Provide the (X, Y) coordinate of the cell's center where the given text is located.  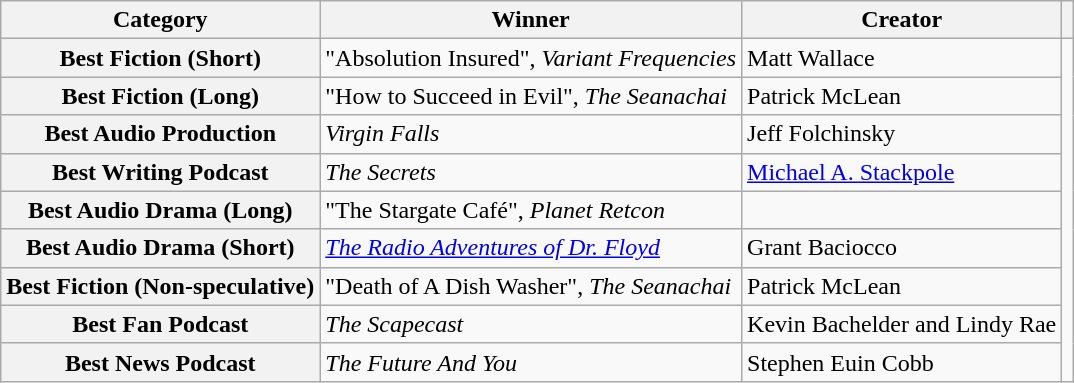
Grant Baciocco (902, 248)
Jeff Folchinsky (902, 134)
Stephen Euin Cobb (902, 362)
Matt Wallace (902, 58)
"Death of A Dish Washer", The Seanachai (531, 286)
"Absolution Insured", Variant Frequencies (531, 58)
Creator (902, 20)
Best Audio Production (160, 134)
The Radio Adventures of Dr. Floyd (531, 248)
The Future And You (531, 362)
Best Fiction (Long) (160, 96)
Winner (531, 20)
The Secrets (531, 172)
Kevin Bachelder and Lindy Rae (902, 324)
"The Stargate Café", Planet Retcon (531, 210)
Category (160, 20)
Best Fan Podcast (160, 324)
Best Fiction (Non-speculative) (160, 286)
The Scapecast (531, 324)
Virgin Falls (531, 134)
Best Audio Drama (Long) (160, 210)
Best Writing Podcast (160, 172)
Best Fiction (Short) (160, 58)
Best Audio Drama (Short) (160, 248)
"How to Succeed in Evil", The Seanachai (531, 96)
Best News Podcast (160, 362)
Michael A. Stackpole (902, 172)
